Output the (X, Y) coordinate of the center of the cell containing the given text.  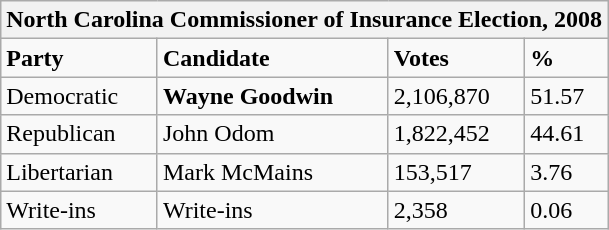
North Carolina Commissioner of Insurance Election, 2008 (304, 20)
153,517 (456, 172)
Party (80, 58)
Votes (456, 58)
Republican (80, 134)
Democratic (80, 96)
Mark McMains (272, 172)
Wayne Goodwin (272, 96)
51.57 (566, 96)
Libertarian (80, 172)
2,106,870 (456, 96)
0.06 (566, 210)
3.76 (566, 172)
Candidate (272, 58)
2,358 (456, 210)
44.61 (566, 134)
1,822,452 (456, 134)
John Odom (272, 134)
% (566, 58)
